Determine the [x, y] coordinate at the center of the cell enclosing the given text.  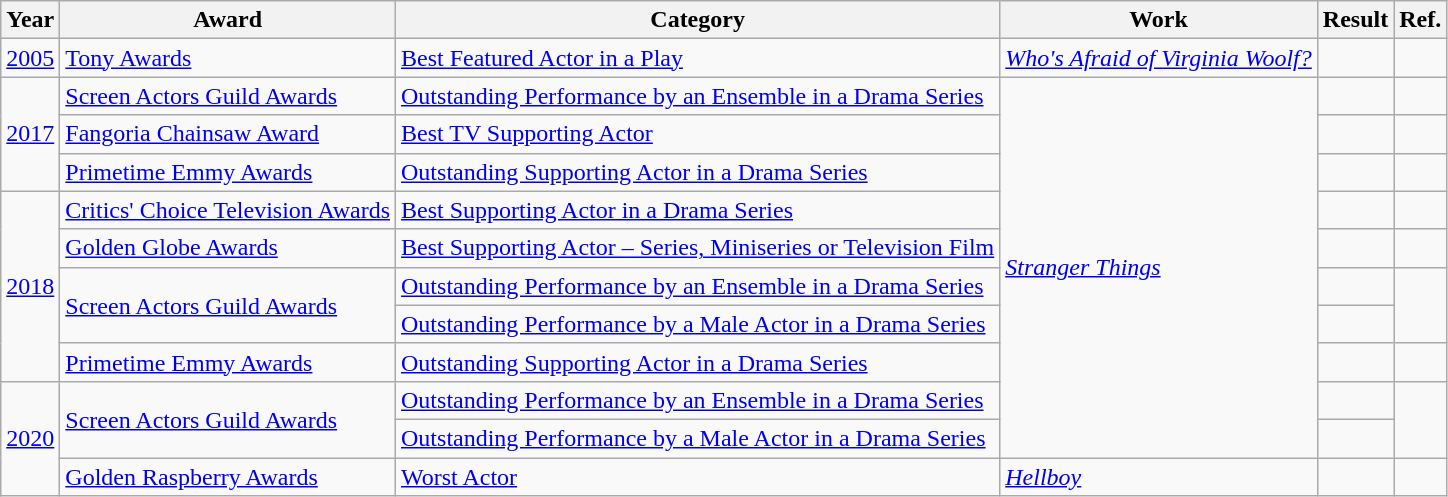
Result [1355, 20]
Golden Raspberry Awards [228, 477]
Work [1159, 20]
Best Featured Actor in a Play [698, 58]
2005 [30, 58]
Best TV Supporting Actor [698, 134]
Ref. [1420, 20]
2017 [30, 134]
Critics' Choice Television Awards [228, 210]
2020 [30, 438]
Fangoria Chainsaw Award [228, 134]
Golden Globe Awards [228, 248]
Category [698, 20]
Tony Awards [228, 58]
Year [30, 20]
Who's Afraid of Virginia Woolf? [1159, 58]
Best Supporting Actor in a Drama Series [698, 210]
Award [228, 20]
Hellboy [1159, 477]
2018 [30, 286]
Worst Actor [698, 477]
Best Supporting Actor – Series, Miniseries or Television Film [698, 248]
Stranger Things [1159, 268]
